Capture the cell that displays the provided text and extract its [X, Y] central coordinate. 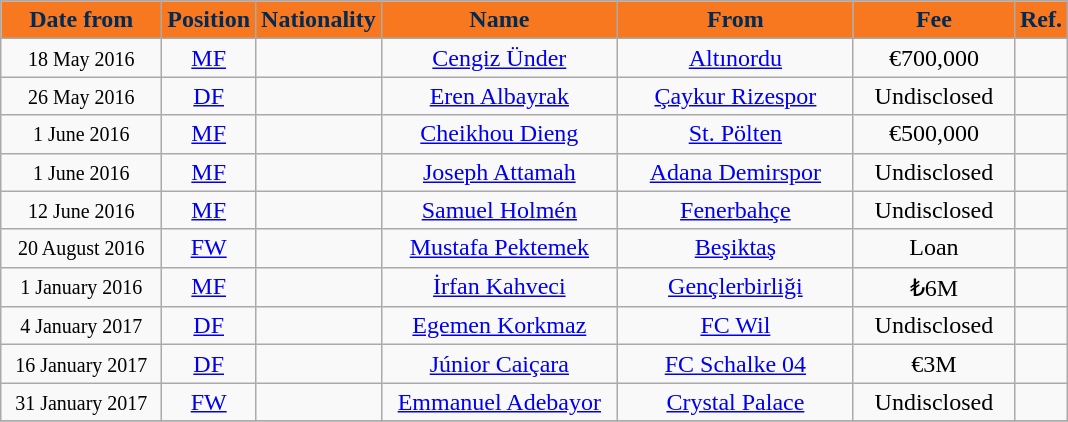
Çaykur Rizespor [735, 96]
Nationality [319, 20]
₺6M [934, 287]
€3M [934, 364]
Position [209, 20]
Altınordu [735, 58]
Eren Albayrak [499, 96]
26 May 2016 [82, 96]
Júnior Caiçara [499, 364]
Emmanuel Adebayor [499, 402]
€500,000 [934, 134]
12 June 2016 [82, 210]
FC Schalke 04 [735, 364]
From [735, 20]
4 January 2017 [82, 326]
St. Pölten [735, 134]
18 May 2016 [82, 58]
Date from [82, 20]
Egemen Korkmaz [499, 326]
Gençlerbirliği [735, 287]
Ref. [1040, 20]
Mustafa Pektemek [499, 248]
Beşiktaş [735, 248]
Samuel Holmén [499, 210]
Name [499, 20]
Cengiz Ünder [499, 58]
Adana Demirspor [735, 172]
FC Wil [735, 326]
Joseph Attamah [499, 172]
31 January 2017 [82, 402]
Crystal Palace [735, 402]
16 January 2017 [82, 364]
Loan [934, 248]
20 August 2016 [82, 248]
İrfan Kahveci [499, 287]
Cheikhou Dieng [499, 134]
Fee [934, 20]
€700,000 [934, 58]
Fenerbahçe [735, 210]
1 January 2016 [82, 287]
